Capture the cell that displays the provided text and extract its (X, Y) central coordinate. 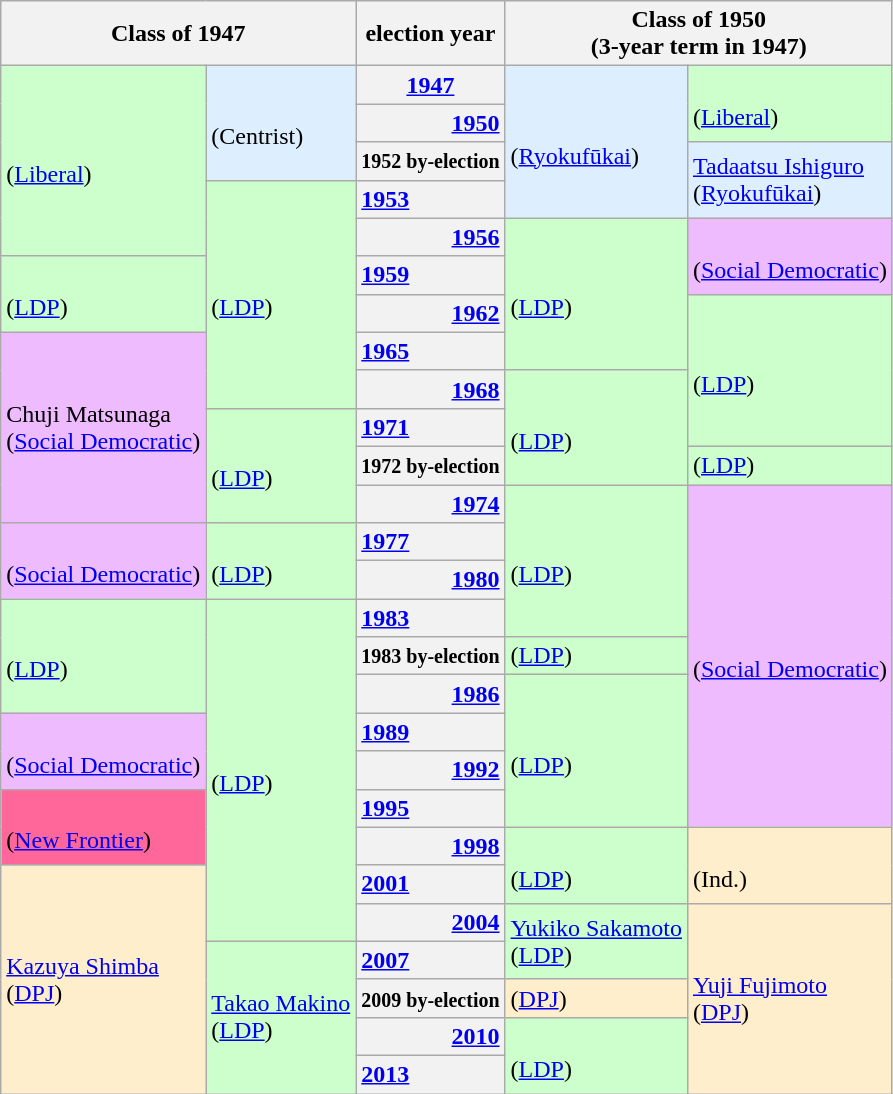
election year (430, 34)
(Ind.) (790, 865)
(Ryokufūkai) (596, 142)
1983 (430, 618)
1962 (430, 313)
1977 (430, 542)
2007 (430, 960)
Kazuya Shimba(DPJ) (104, 979)
1995 (430, 808)
Yuji Fujimoto(DPJ) (790, 998)
(DPJ) (596, 998)
2009 by-election (430, 998)
Class of 1947 (178, 34)
1959 (430, 275)
1980 (430, 580)
(Centrist) (281, 123)
Yukiko Sakamoto(LDP) (596, 941)
1947 (430, 85)
1965 (430, 351)
1971 (430, 427)
Class of 1950(3-year term in 1947) (698, 34)
2010 (430, 1036)
1998 (430, 846)
1968 (430, 389)
2001 (430, 884)
Takao Makino(LDP) (281, 1017)
1956 (430, 237)
1974 (430, 503)
2013 (430, 1074)
1986 (430, 694)
Tadaatsu Ishiguro(Ryokufūkai) (790, 180)
(New Frontier) (104, 827)
2004 (430, 922)
1953 (430, 199)
Chuji Matsunaga(Social Democratic) (104, 427)
1989 (430, 732)
1983 by-election (430, 656)
1972 by-election (430, 465)
1992 (430, 770)
1952 by-election (430, 161)
1950 (430, 123)
